Pinpoint the cell where the given text exists, returning its (x, y) midpoint coordinate. 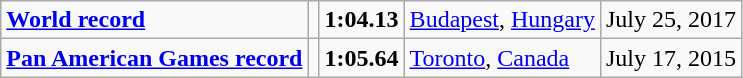
1:05.64 (362, 58)
Toronto, Canada (502, 58)
World record (154, 20)
1:04.13 (362, 20)
Pan American Games record (154, 58)
Budapest, Hungary (502, 20)
July 25, 2017 (670, 20)
July 17, 2015 (670, 58)
